Extract the [x, y] coordinate from the center of the cell holding the provided text.  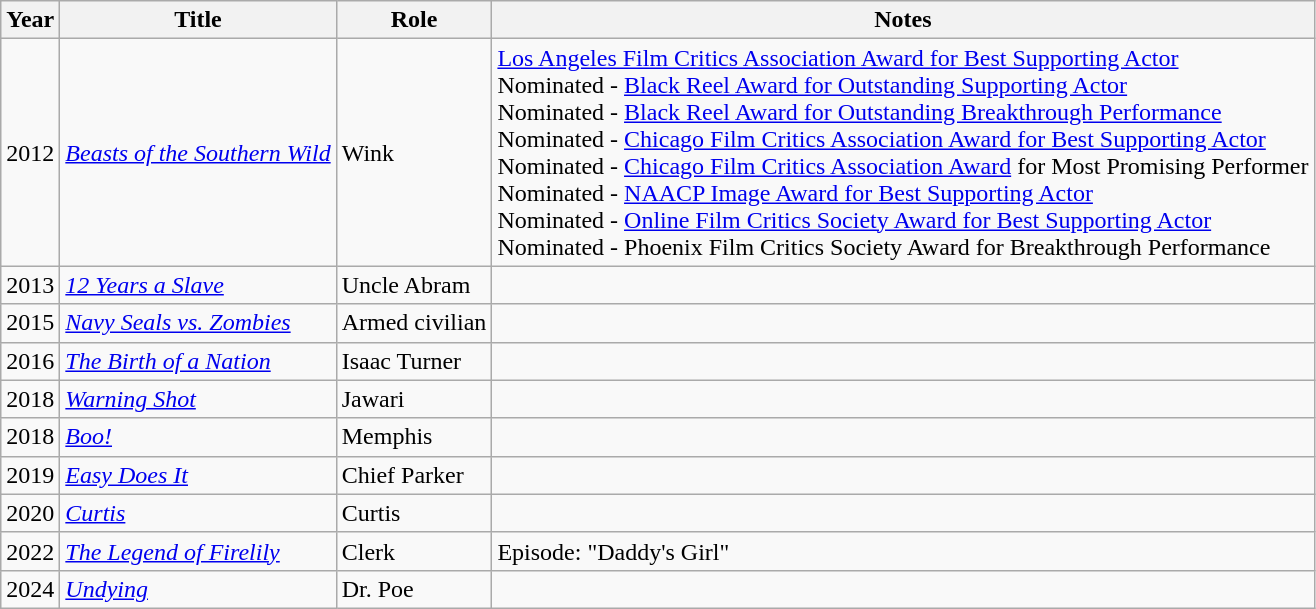
Episode: "Daddy's Girl" [903, 551]
Dr. Poe [414, 589]
Isaac Turner [414, 361]
2022 [30, 551]
Navy Seals vs. Zombies [198, 323]
Clerk [414, 551]
2015 [30, 323]
Warning Shot [198, 399]
Wink [414, 152]
2024 [30, 589]
2020 [30, 513]
The Birth of a Nation [198, 361]
Title [198, 20]
Easy Does It [198, 475]
2016 [30, 361]
Year [30, 20]
Chief Parker [414, 475]
2019 [30, 475]
The Legend of Firelily [198, 551]
12 Years a Slave [198, 285]
Jawari [414, 399]
Uncle Abram [414, 285]
Notes [903, 20]
Armed civilian [414, 323]
Role [414, 20]
2013 [30, 285]
Memphis [414, 437]
Undying [198, 589]
Boo! [198, 437]
2012 [30, 152]
Beasts of the Southern Wild [198, 152]
